Return the [X, Y] coordinate for the center point of the cell that contains the specified text.  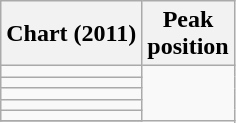
Peakposition [188, 34]
Chart (2011) [72, 34]
